Pinpoint the cell where the given text exists, returning its (x, y) midpoint coordinate. 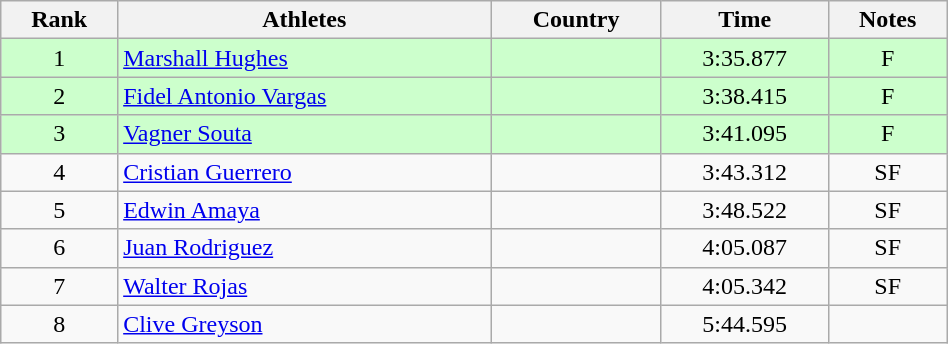
4:05.087 (744, 248)
Rank (60, 20)
2 (60, 96)
Country (576, 20)
Marshall Hughes (304, 58)
3:48.522 (744, 210)
Athletes (304, 20)
4 (60, 172)
5 (60, 210)
Walter Rojas (304, 286)
8 (60, 324)
7 (60, 286)
Clive Greyson (304, 324)
Fidel Antonio Vargas (304, 96)
3 (60, 134)
6 (60, 248)
Vagner Souta (304, 134)
Cristian Guerrero (304, 172)
3:38.415 (744, 96)
Edwin Amaya (304, 210)
Time (744, 20)
1 (60, 58)
4:05.342 (744, 286)
3:35.877 (744, 58)
3:41.095 (744, 134)
Juan Rodriguez (304, 248)
Notes (888, 20)
5:44.595 (744, 324)
3:43.312 (744, 172)
